Search for the cell housing the specified text and yield its (X, Y) center coordinate. 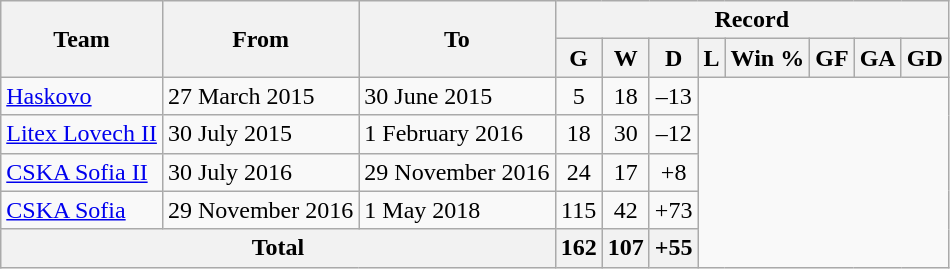
162 (578, 248)
Team (82, 39)
Litex Lovech II (82, 134)
30 July 2015 (260, 134)
30 July 2016 (260, 172)
+55 (674, 248)
GF (832, 58)
D (674, 58)
1 February 2016 (457, 134)
Win % (768, 58)
1 May 2018 (457, 210)
From (260, 39)
CSKA Sofia II (82, 172)
Total (278, 248)
–12 (674, 134)
G (578, 58)
+73 (674, 210)
30 (626, 134)
107 (626, 248)
30 June 2015 (457, 96)
+8 (674, 172)
24 (578, 172)
GA (878, 58)
115 (578, 210)
–13 (674, 96)
42 (626, 210)
5 (578, 96)
W (626, 58)
Haskovo (82, 96)
27 March 2015 (260, 96)
17 (626, 172)
To (457, 39)
GD (924, 58)
L (712, 58)
CSKA Sofia (82, 210)
Record (752, 20)
